Output the (X, Y) coordinate of the center of the cell containing the given text.  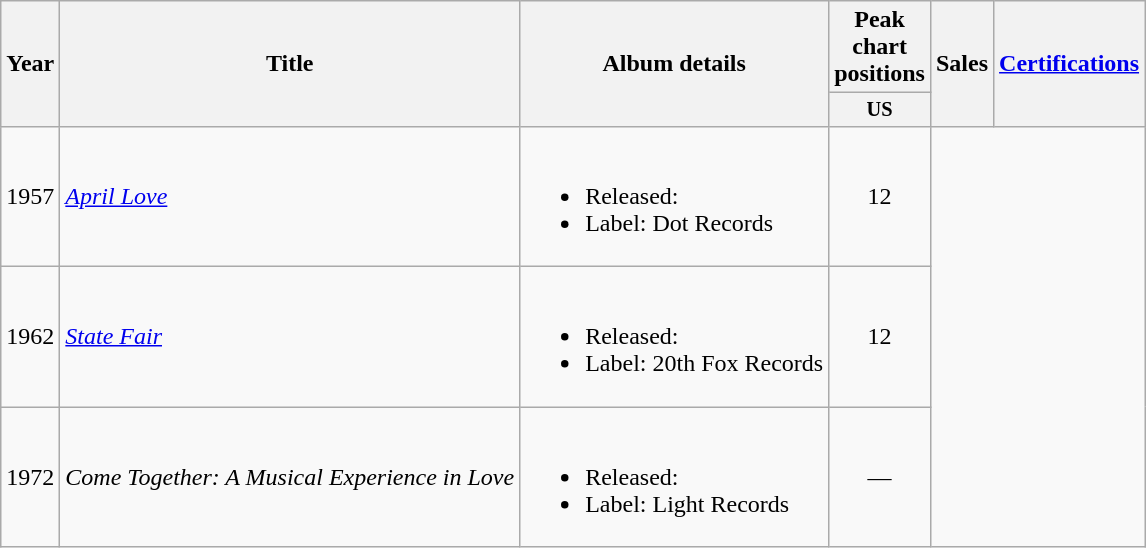
Year (30, 64)
Come Together: A Musical Experience in Love (290, 477)
1957 (30, 196)
1972 (30, 477)
Album details (674, 64)
Certifications (1070, 64)
— (880, 477)
1962 (30, 337)
State Fair (290, 337)
US (880, 110)
Released:Label: Dot Records (674, 196)
Sales (962, 64)
April Love (290, 196)
Title (290, 64)
Peak chart positions (880, 47)
Released:Label: Light Records (674, 477)
Released:Label: 20th Fox Records (674, 337)
